Provide the [x, y] coordinate of the cell's center where the given text is located.  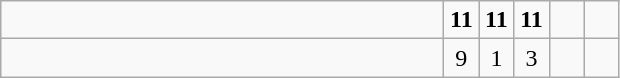
1 [496, 58]
3 [532, 58]
9 [462, 58]
